Detect which cell encompasses the target text, then output its [X, Y] center coordinate. 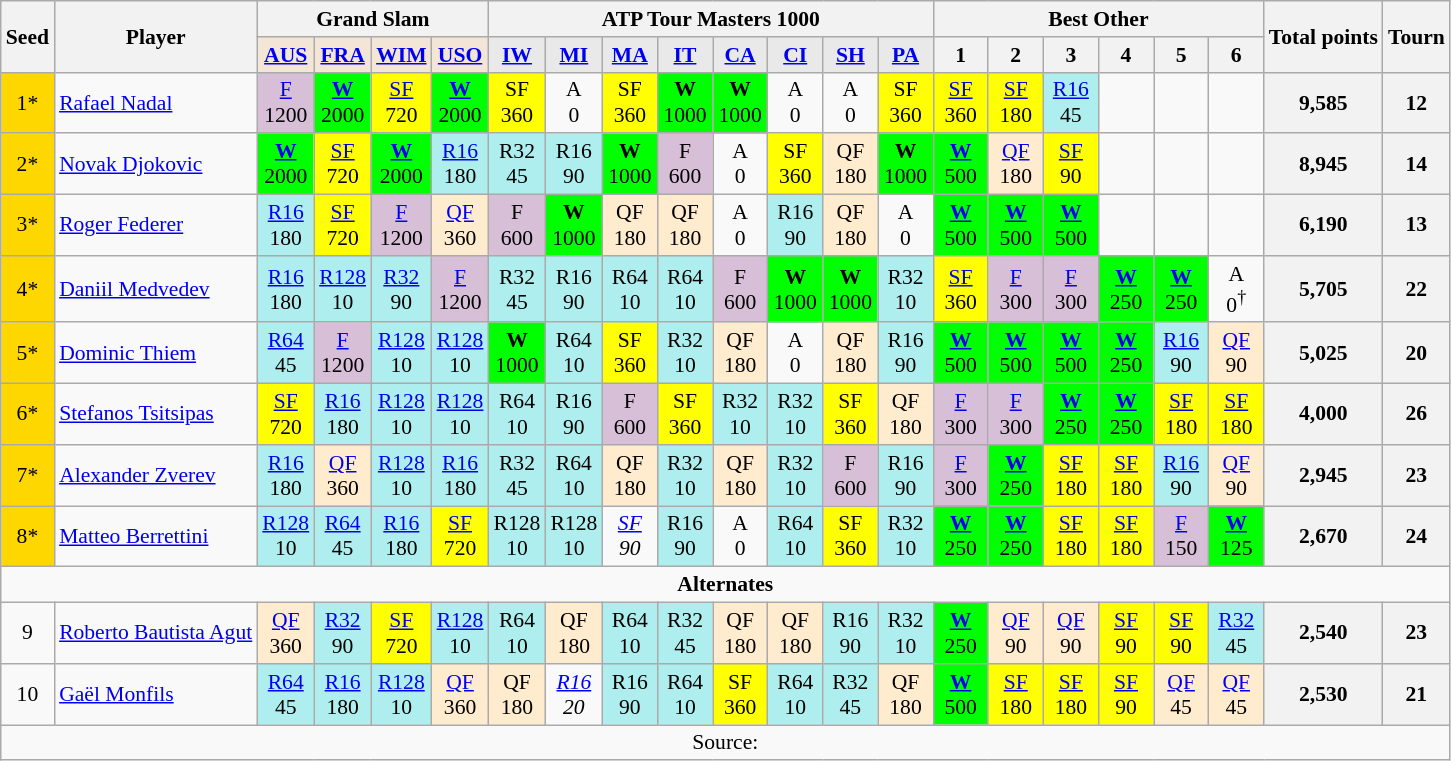
Alexander Zverev [156, 476]
5* [28, 354]
1 [960, 55]
Rafael Nadal [156, 102]
PA [906, 55]
4 [1126, 55]
F150 [1182, 536]
2* [28, 164]
Alternates [726, 585]
FRA [342, 55]
6* [28, 414]
2,540 [1324, 634]
USO [460, 55]
Total points [1324, 36]
Matteo Berrettini [156, 536]
7* [28, 476]
Dominic Thiem [156, 354]
4* [28, 290]
Roger Federer [156, 226]
3 [1070, 55]
W125 [1236, 536]
2,530 [1324, 694]
ATP Tour Masters 1000 [710, 19]
6,190 [1324, 226]
9 [28, 634]
6 [1236, 55]
Player [156, 36]
Roberto Bautista Agut [156, 634]
Daniil Medvedev [156, 290]
A0† [1236, 290]
Best Other [1098, 19]
5 [1182, 55]
10 [28, 694]
Stefanos Tsitsipas [156, 414]
2,670 [1324, 536]
12 [1416, 102]
SH [850, 55]
1* [28, 102]
MI [574, 55]
AUS [286, 55]
MA [630, 55]
2 [1016, 55]
R1645 [1070, 102]
21 [1416, 694]
13 [1416, 226]
WIM [401, 55]
3* [28, 226]
W 2000 [460, 102]
Source: [726, 743]
Seed [28, 36]
IT [684, 55]
2,945 [1324, 476]
9,585 [1324, 102]
Tourn [1416, 36]
IW [516, 55]
14 [1416, 164]
CI [796, 55]
22 [1416, 290]
Novak Djokovic [156, 164]
26 [1416, 414]
20 [1416, 354]
Grand Slam [372, 19]
8* [28, 536]
Gaël Monfils [156, 694]
R1620 [574, 694]
24 [1416, 536]
4,000 [1324, 414]
8,945 [1324, 164]
CA [740, 55]
5,705 [1324, 290]
5,025 [1324, 354]
